Pinpoint the cell where the given text exists, returning its [x, y] midpoint coordinate. 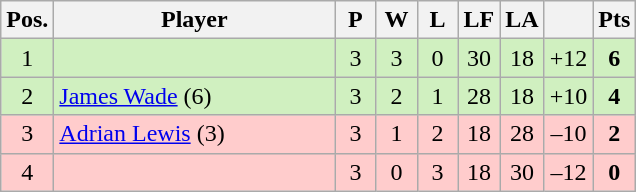
–12 [568, 172]
Adrian Lewis (3) [194, 134]
LF [479, 20]
Pos. [28, 20]
6 [614, 58]
Pts [614, 20]
Player [194, 20]
P [356, 20]
W [396, 20]
+10 [568, 96]
LA [522, 20]
James Wade (6) [194, 96]
–10 [568, 134]
+12 [568, 58]
L [438, 20]
